Extract the [X, Y] coordinate from the center of the cell holding the provided text.  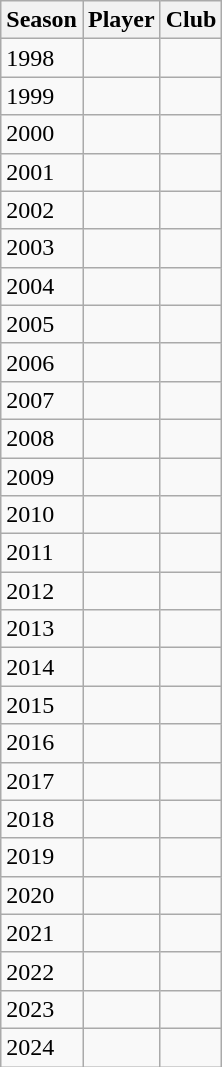
Player [121, 20]
Season [42, 20]
2007 [42, 400]
2011 [42, 553]
2003 [42, 248]
1998 [42, 58]
2001 [42, 172]
2009 [42, 477]
2000 [42, 134]
2021 [42, 933]
2016 [42, 743]
2018 [42, 819]
1999 [42, 96]
2023 [42, 1009]
2002 [42, 210]
2008 [42, 438]
2013 [42, 629]
2012 [42, 591]
Club [191, 20]
2005 [42, 324]
2020 [42, 895]
2022 [42, 971]
2014 [42, 667]
2010 [42, 515]
2019 [42, 857]
2015 [42, 705]
2017 [42, 781]
2004 [42, 286]
2024 [42, 1047]
2006 [42, 362]
